Return the [X, Y] coordinate for the center point of the cell that contains the specified text.  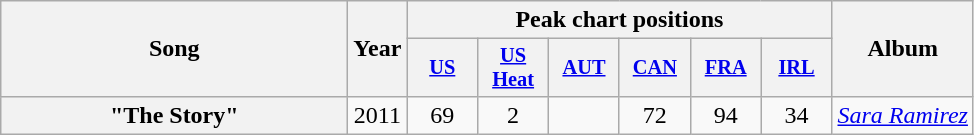
USHeat [514, 68]
94 [726, 115]
Album [903, 49]
Year [378, 49]
34 [796, 115]
72 [654, 115]
AUT [584, 68]
Sara Ramirez [903, 115]
2 [514, 115]
2011 [378, 115]
Peak chart positions [620, 20]
69 [442, 115]
"The Story" [174, 115]
FRA [726, 68]
US [442, 68]
Song [174, 49]
CAN [654, 68]
IRL [796, 68]
